Locate the cell with the specified text and output its (X, Y) center coordinate. 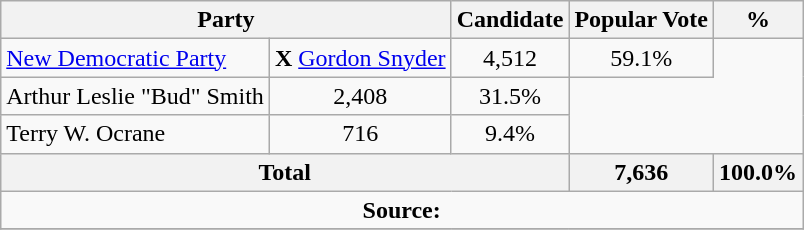
Candidate (510, 20)
7,636 (642, 172)
2,408 (360, 96)
Party (226, 20)
9.4% (510, 134)
Source: (402, 210)
X Gordon Snyder (360, 58)
4,512 (510, 58)
59.1% (642, 58)
100.0% (758, 172)
% (758, 20)
Total (285, 172)
Popular Vote (642, 20)
716 (360, 134)
31.5% (510, 96)
New Democratic Party (136, 58)
Arthur Leslie "Bud" Smith (136, 96)
Terry W. Ocrane (136, 134)
